Output the [X, Y] coordinate of the center of the cell containing the given text.  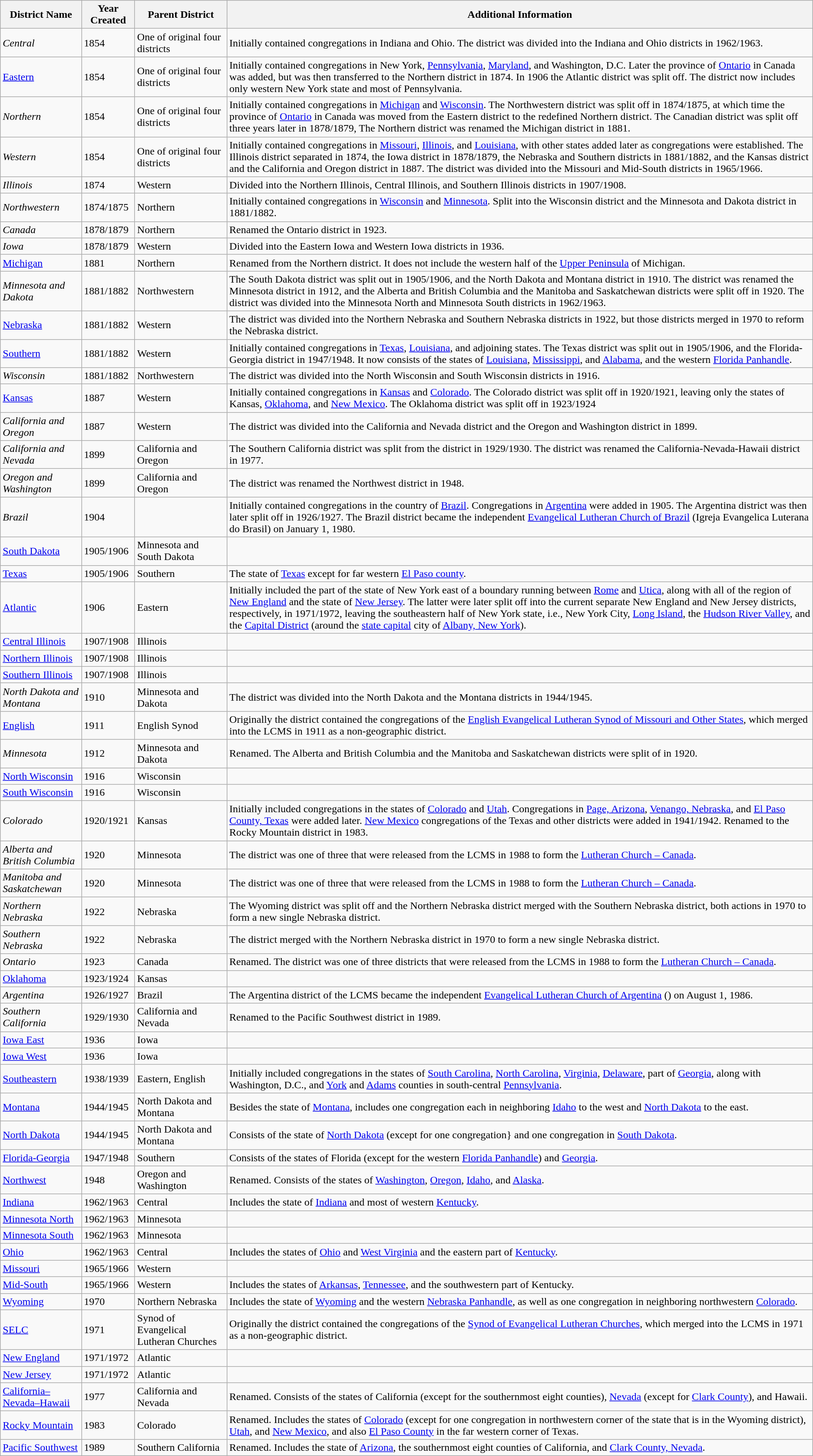
Additional Information [520, 15]
North Dakota [41, 1135]
Northern Illinois [41, 658]
Argentina [41, 995]
The state of Texas except for far western El Paso county. [520, 573]
Montana [41, 1107]
Renamed. Consists of the states of Washington, Oregon, Idaho, and Alaska. [520, 1180]
Rocky Mountain [41, 1425]
Parent District [181, 15]
1947/1948 [109, 1158]
Minnesota South [41, 1235]
New Jersey [41, 1374]
1948 [109, 1180]
1910 [109, 697]
Southern Nebraska [41, 939]
1929/1930 [109, 1018]
Missouri [41, 1268]
The district was divided into the California and Nevada district and the Oregon and Washington district in 1899. [520, 426]
Pacific Southwest [41, 1447]
District Name [41, 15]
1983 [109, 1425]
The district was divided into the North Dakota and the Montana districts in 1944/1945. [520, 697]
1923/1924 [109, 978]
1971 [109, 1330]
Besides the state of Montana, includes one congregation each in neighboring Idaho to the west and North Dakota to the east. [520, 1107]
1881 [109, 263]
Southern Illinois [41, 675]
Southeastern [41, 1078]
1904 [109, 517]
California–Nevada–Hawaii [41, 1397]
1911 [109, 725]
Renamed from the Northern district. It does not include the western half of the Upper Peninsula of Michigan. [520, 263]
Iowa East [41, 1040]
SELC [41, 1330]
1938/1939 [109, 1078]
Alberta and British Columbia [41, 855]
Renamed. The district was one of three districts that were released from the LCMS in 1988 to form the Lutheran Church – Canada. [520, 962]
Renamed the Ontario district in 1923. [520, 230]
Florida-Georgia [41, 1158]
English Synod [181, 725]
Oklahoma [41, 978]
The Argentina district of the LCMS became the independent Evangelical Lutheran Church of Argentina () on August 1, 1986. [520, 995]
New England [41, 1358]
The Southern California district was split from the district in 1929/1930. The district was renamed the California-Nevada-Hawaii district in 1977. [520, 455]
Wyoming [41, 1301]
Manitoba and Saskatchewan [41, 883]
Central Illinois [41, 642]
1977 [109, 1397]
Renamed to the Pacific Southwest district in 1989. [520, 1018]
1970 [109, 1301]
1989 [109, 1447]
Indiana [41, 1202]
Mid-South [41, 1285]
The district was renamed the Northwest district in 1948. [520, 483]
1874 [109, 185]
Initially contained congregations in Indiana and Ohio. The district was divided into the Indiana and Ohio districts in 1962/1963. [520, 43]
Synod of Evangelical Lutheran Churches [181, 1330]
1906 [109, 608]
1926/1927 [109, 995]
Includes the state of Wyoming and the western Nebraska Panhandle, as well as one congregation in neighboring northwestern Colorado. [520, 1301]
Includes the state of Indiana and most of western Kentucky. [520, 1202]
Consists of the state of North Dakota (except for one congregation} and one congregation in South Dakota. [520, 1135]
Consists of the states of Florida (except for the western Florida Panhandle) and Georgia. [520, 1158]
English [41, 725]
Ohio [41, 1252]
Initially contained congregations in Wisconsin and Minnesota. Split into the Wisconsin district and the Minnesota and Dakota district in 1881/1882. [520, 208]
The district was divided into the North Wisconsin and South Wisconsin districts in 1916. [520, 376]
Divided into the Eastern Iowa and Western Iowa districts in 1936. [520, 246]
The district merged with the Northern Nebraska district in 1970 to form a new single Nebraska district. [520, 939]
1920/1921 [109, 821]
North Wisconsin [41, 776]
Minnesota and South Dakota [181, 551]
Michigan [41, 263]
1923 [109, 962]
Renamed. Consists of the states of California (except for the southernmost eight counties), Nevada (except for Clark County), and Hawaii. [520, 1397]
Renamed. The Alberta and British Columbia and the Manitoba and Saskatchewan districts were split of in 1920. [520, 754]
Eastern, English [181, 1078]
South Wisconsin [41, 793]
Texas [41, 573]
Divided into the Northern Illinois, Central Illinois, and Southern Illinois districts in 1907/1908. [520, 185]
Ontario [41, 962]
1912 [109, 754]
South Dakota [41, 551]
Northwest [41, 1180]
Minnesota North [41, 1219]
1874/1875 [109, 208]
Includes the states of Ohio and West Virginia and the eastern part of Kentucky. [520, 1252]
Year Created [109, 15]
Includes the states of Arkansas, Tennessee, and the southwestern part of Kentucky. [520, 1285]
Renamed. Includes the state of Arizona, the southernmost eight counties of California, and Clark County, Nevada. [520, 1447]
Iowa West [41, 1056]
